Detect which cell encompasses the target text, then output its [X, Y] center coordinate. 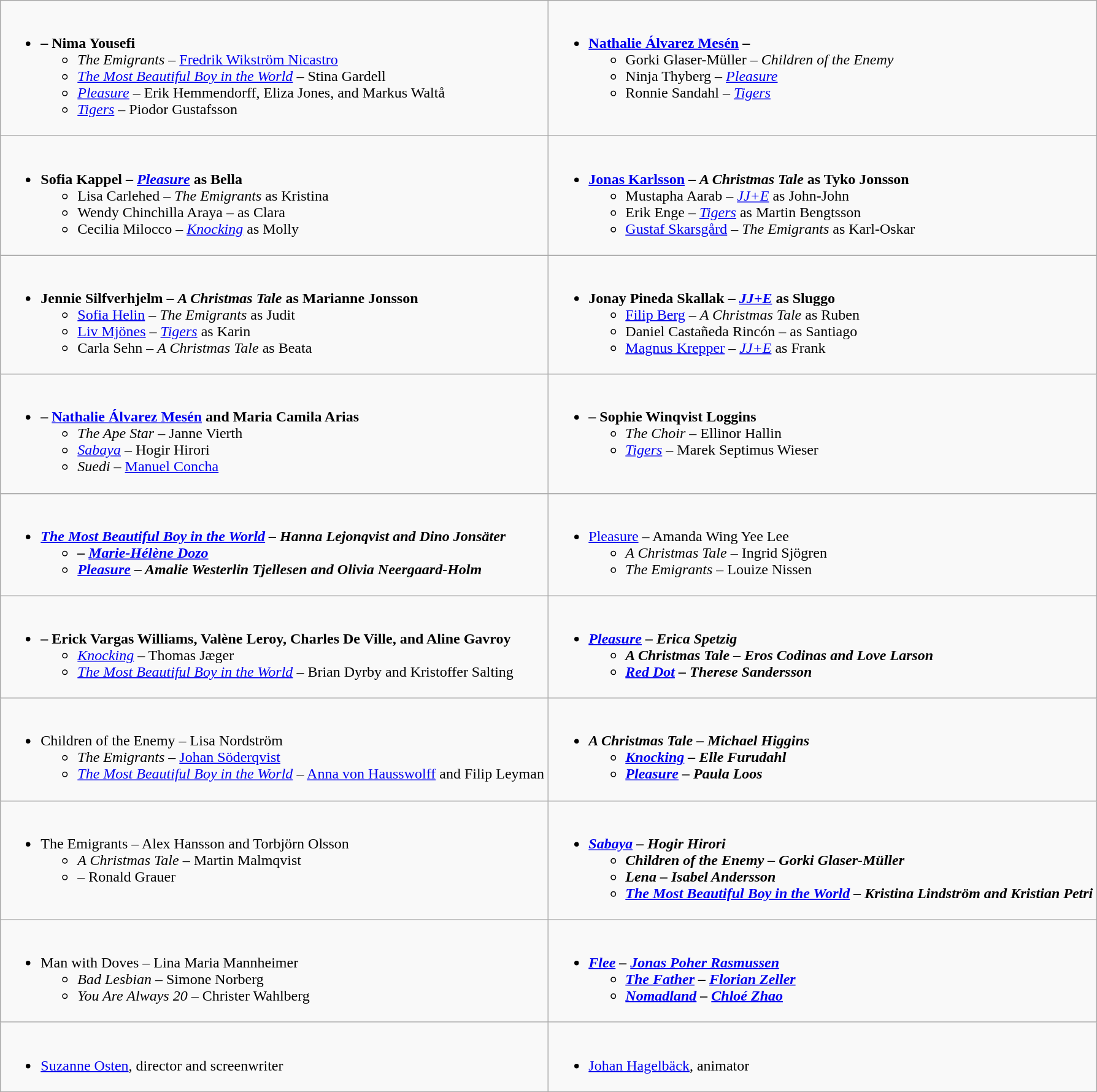
Sofia Kappel – Pleasure as BellaLisa Carlehed – The Emigrants as KristinaWendy Chinchilla Araya – as ClaraCecilia Milocco – Knocking as Molly [275, 196]
Pleasure – Erica SpetzigA Christmas Tale – Eros Codinas and Love LarsonRed Dot – Therese Sandersson [822, 647]
Suzanne Osten, director and screenwriter [275, 1056]
– Nathalie Álvarez Mesén and Maria Camila AriasThe Ape Star – Janne VierthSabaya – Hogir HiroriSuedi – Manuel Concha [275, 434]
A Christmas Tale – Michael HigginsKnocking – Elle FurudahlPleasure – Paula Loos [822, 750]
Man with Doves – Lina Maria MannheimerBad Lesbian – Simone NorbergYou Are Always 20 – Christer Wahlberg [275, 971]
Children of the Enemy – Lisa NordströmThe Emigrants – Johan SöderqvistThe Most Beautiful Boy in the World – Anna von Hausswolff and Filip Leyman [275, 750]
– Sophie Winqvist LogginsThe Choir – Ellinor HallinTigers – Marek Septimus Wieser [822, 434]
Pleasure – Amanda Wing Yee LeeA Christmas Tale – Ingrid SjögrenThe Emigrants – Louize Nissen [822, 545]
Nathalie Álvarez Mesén – Gorki Glaser-Müller – Children of the EnemyNinja Thyberg – PleasureRonnie Sandahl – Tigers [822, 69]
Flee – Jonas Poher RasmussenThe Father – Florian ZellerNomadland – Chloé Zhao [822, 971]
Johan Hagelbäck, animator [822, 1056]
Jonay Pineda Skallak – JJ+E as SluggoFilip Berg – A Christmas Tale as RubenDaniel Castañeda Rincón – as SantiagoMagnus Krepper – JJ+E as Frank [822, 315]
The Emigrants – Alex Hansson and Torbjörn OlssonA Christmas Tale – Martin Malmqvist – Ronald Grauer [275, 860]
